Determine the (x, y) coordinate at the center of the cell enclosing the given text.  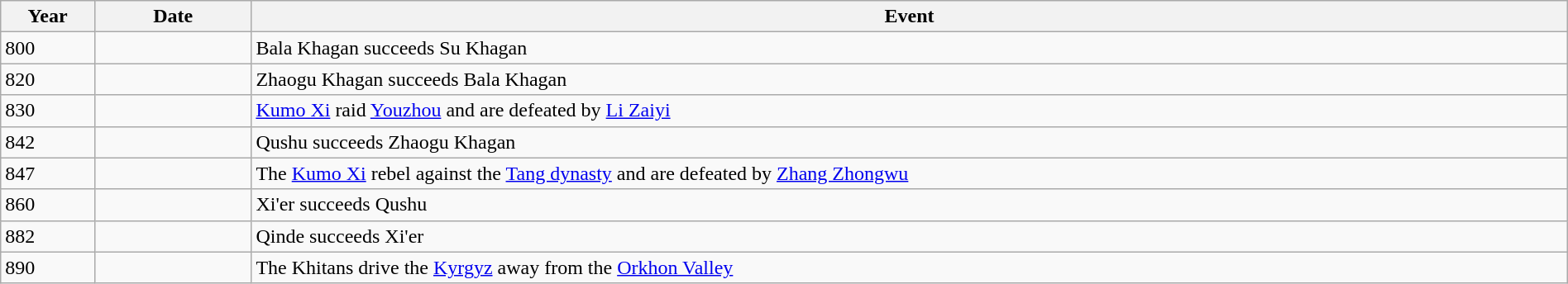
Qinde succeeds Xi'er (910, 236)
882 (48, 236)
830 (48, 111)
800 (48, 48)
Bala Khagan succeeds Su Khagan (910, 48)
Zhaogu Khagan succeeds Bala Khagan (910, 79)
Year (48, 17)
Kumo Xi raid Youzhou and are defeated by Li Zaiyi (910, 111)
860 (48, 205)
The Kumo Xi rebel against the Tang dynasty and are defeated by Zhang Zhongwu (910, 173)
Xi'er succeeds Qushu (910, 205)
847 (48, 173)
Qushu succeeds Zhaogu Khagan (910, 142)
Event (910, 17)
Date (172, 17)
842 (48, 142)
The Khitans drive the Kyrgyz away from the Orkhon Valley (910, 267)
820 (48, 79)
890 (48, 267)
